Return [X, Y] of the center of cell containing provided text 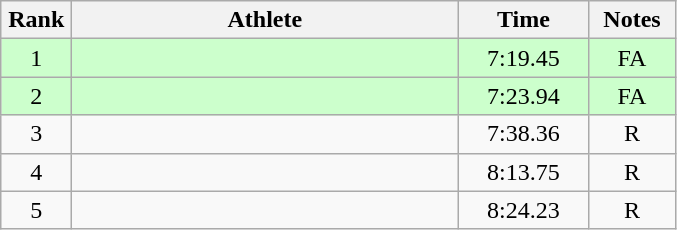
Time [524, 20]
7:38.36 [524, 134]
7:23.94 [524, 96]
2 [36, 96]
8:24.23 [524, 210]
8:13.75 [524, 172]
3 [36, 134]
Notes [632, 20]
4 [36, 172]
7:19.45 [524, 58]
1 [36, 58]
Athlete [265, 20]
5 [36, 210]
Rank [36, 20]
